Return [X, Y] of the center of cell containing provided text 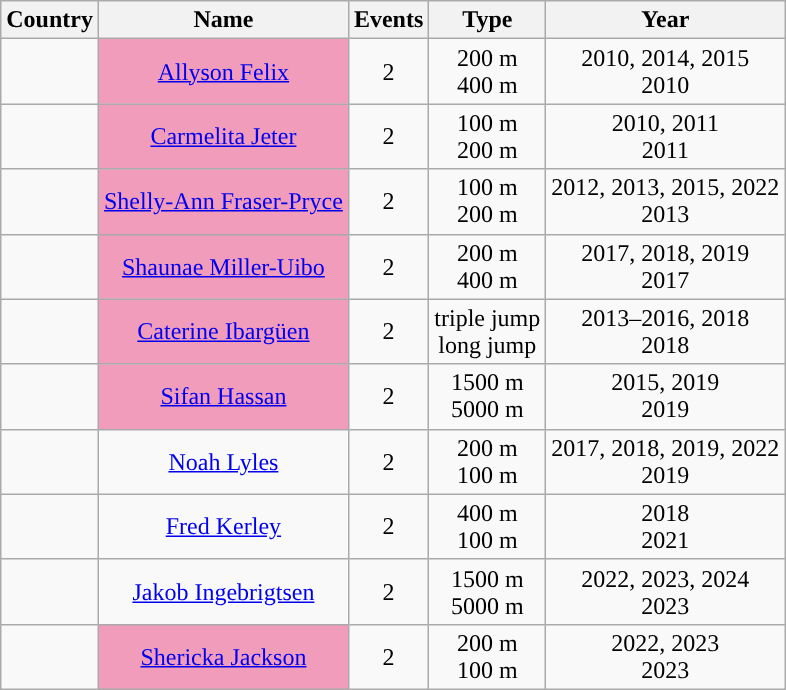
400 m100 m [488, 526]
triple jumplong jump [488, 332]
2010, 2014, 20152010 [666, 72]
2022, 2023, 20242023 [666, 592]
Noah Lyles [223, 462]
Carmelita Jeter [223, 136]
2015, 20192019 [666, 396]
Caterine Ibargüen [223, 332]
Shaunae Miller-Uibo [223, 266]
Events [388, 20]
Shericka Jackson [223, 656]
Allyson Felix [223, 72]
Jakob Ingebrigtsen [223, 592]
2017, 2018, 2019, 20222019 [666, 462]
Name [223, 20]
Year [666, 20]
2013–2016, 20182018 [666, 332]
2022, 20232023 [666, 656]
Type [488, 20]
Fred Kerley [223, 526]
2010, 20112011 [666, 136]
2017, 2018, 20192017 [666, 266]
Shelly-Ann Fraser-Pryce [223, 202]
2012, 2013, 2015, 20222013 [666, 202]
Country [50, 20]
20182021 [666, 526]
Sifan Hassan [223, 396]
